Detect which cell encompasses the target text, then output its (X, Y) center coordinate. 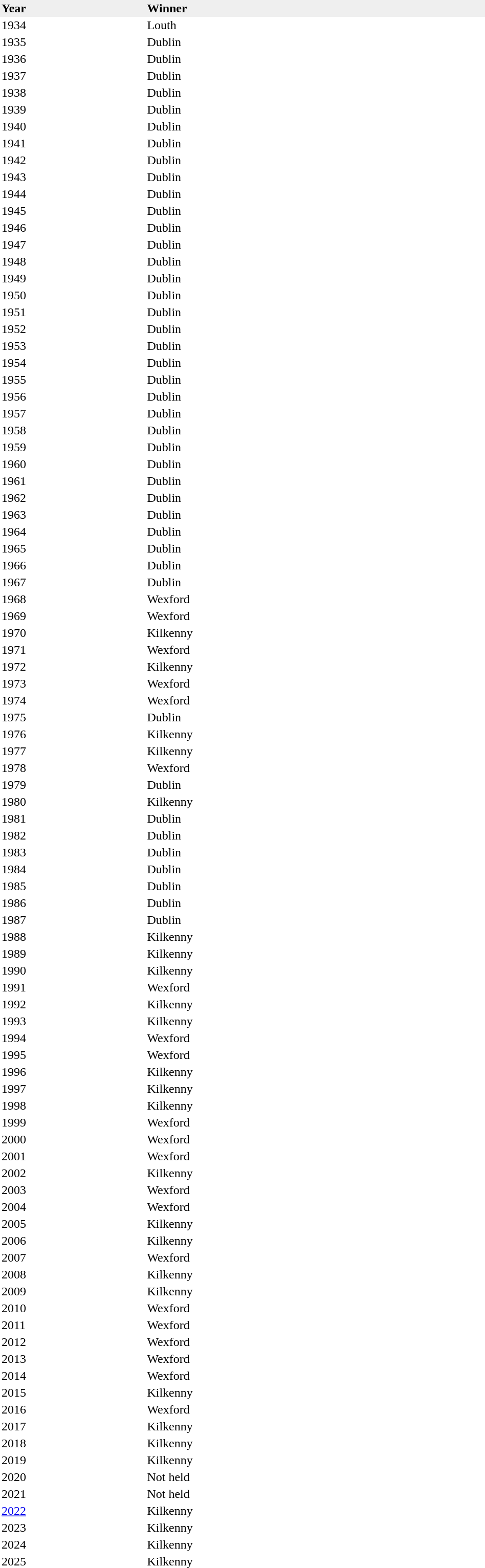
1936 (73, 59)
Louth (315, 26)
1965 (73, 548)
2023 (73, 1528)
1958 (73, 431)
1943 (73, 177)
1970 (73, 633)
1947 (73, 245)
1992 (73, 1005)
2021 (73, 1494)
1991 (73, 987)
1993 (73, 1021)
1966 (73, 566)
1951 (73, 312)
1937 (73, 76)
2012 (73, 1342)
1972 (73, 667)
1946 (73, 228)
2013 (73, 1359)
1960 (73, 465)
1935 (73, 42)
1971 (73, 650)
2007 (73, 1257)
1997 (73, 1089)
1982 (73, 836)
1973 (73, 683)
1934 (73, 26)
1969 (73, 616)
1956 (73, 397)
1952 (73, 329)
1967 (73, 582)
1974 (73, 701)
1962 (73, 498)
1975 (73, 717)
2008 (73, 1275)
1959 (73, 447)
1998 (73, 1106)
1989 (73, 954)
1996 (73, 1072)
1963 (73, 515)
1953 (73, 346)
2000 (73, 1140)
1940 (73, 127)
1979 (73, 785)
1955 (73, 380)
Year (73, 8)
1981 (73, 819)
2002 (73, 1174)
1994 (73, 1039)
1978 (73, 768)
1988 (73, 937)
1944 (73, 194)
2009 (73, 1291)
1938 (73, 93)
1949 (73, 278)
2003 (73, 1190)
1948 (73, 262)
2020 (73, 1477)
2001 (73, 1156)
2018 (73, 1444)
1985 (73, 886)
1954 (73, 363)
2017 (73, 1426)
1957 (73, 413)
1942 (73, 161)
1941 (73, 143)
1968 (73, 600)
2010 (73, 1309)
Winner (315, 8)
2024 (73, 1545)
1939 (73, 109)
1945 (73, 211)
1995 (73, 1055)
2019 (73, 1460)
2005 (73, 1224)
1980 (73, 802)
1977 (73, 751)
2004 (73, 1207)
2011 (73, 1325)
2022 (73, 1511)
2014 (73, 1376)
1950 (73, 296)
1983 (73, 852)
1984 (73, 870)
2015 (73, 1393)
1976 (73, 735)
1986 (73, 903)
1961 (73, 481)
1999 (73, 1122)
1987 (73, 920)
1964 (73, 532)
2016 (73, 1410)
2006 (73, 1241)
1990 (73, 971)
